Return [x, y] of the center of cell containing provided text 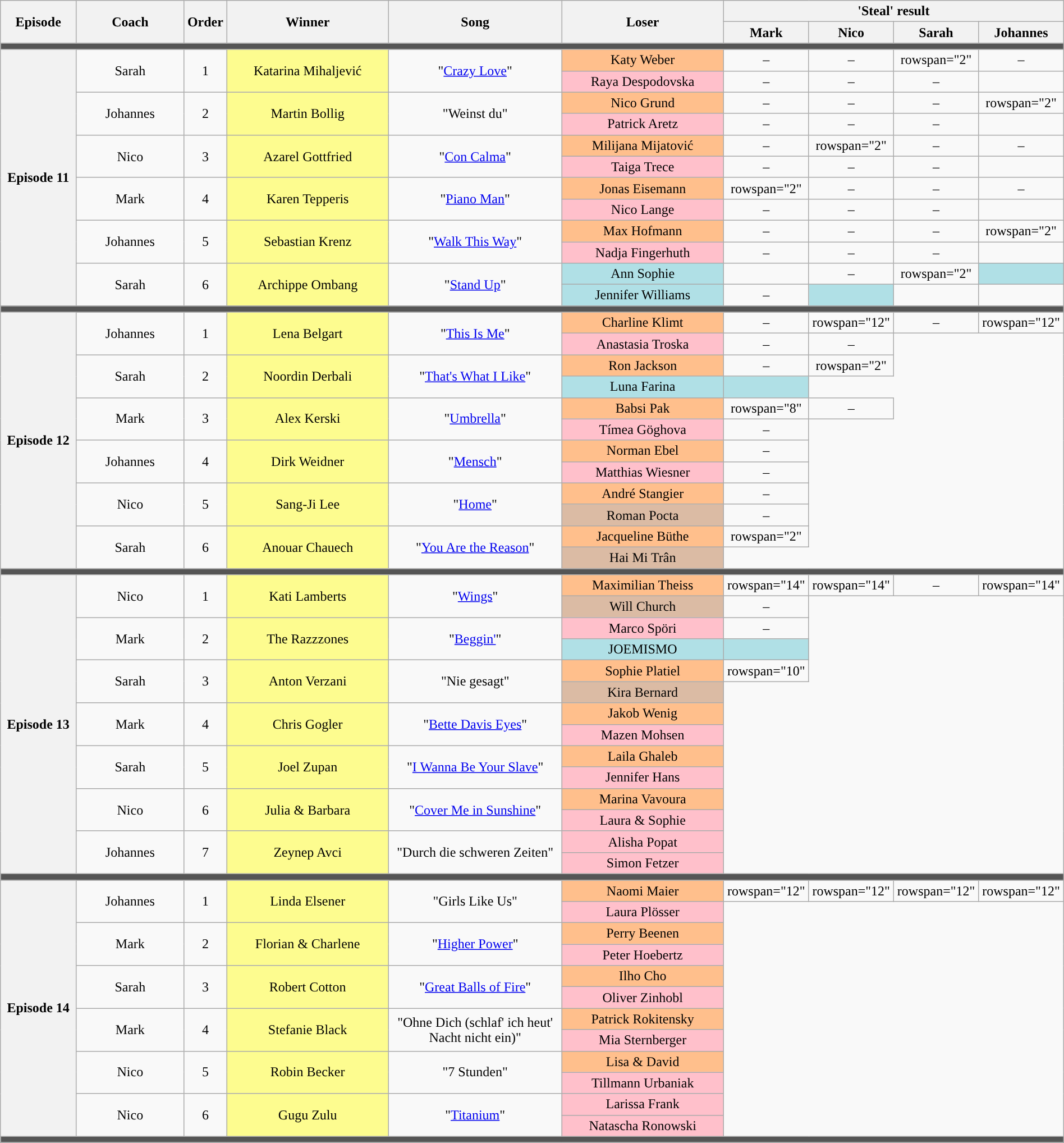
"Mensch" [475, 461]
Luna Farina [643, 387]
"Titanium" [475, 1115]
Winner [308, 22]
Charline Klimt [643, 323]
"Stand Up" [475, 285]
Azarel Gottfried [308, 156]
"Crazy Love" [475, 71]
Patrick Aretz [643, 124]
Jakob Wenig [643, 714]
Florian & Charlene [308, 944]
The Razzzones [308, 639]
Nadja Fingerhuth [643, 252]
Joel Zupan [308, 767]
Order [205, 22]
7 [205, 852]
"Bette Davis Eyes" [475, 724]
Katarina Mihaljević [308, 71]
Sang-Ji Lee [308, 504]
Jennifer Hans [643, 778]
Ann Sophie [643, 274]
Peter Hoebertz [643, 955]
Episode [38, 22]
Anton Verzani [308, 682]
Babsi Pak [643, 408]
Maximilian Theiss [643, 586]
Jacqueline Büthe [643, 536]
Episode 12 [38, 440]
Nico Grund [643, 103]
rowspan="8" [767, 408]
"Higher Power" [475, 944]
Gugu Zulu [308, 1115]
Sophie Platiel [643, 671]
"You Are the Reason" [475, 547]
"Piano Man" [475, 199]
Jonas Eisemann [643, 188]
Loser [643, 22]
Simon Fetzer [643, 863]
Anouar Chauech [308, 547]
Episode 14 [38, 1008]
"I Wanna Be Your Slave" [475, 767]
Taiga Trece [643, 167]
Alisha Popat [643, 842]
Stefanie Black [308, 1030]
Nico Lange [643, 209]
Episode 11 [38, 177]
"Great Balls of Fire" [475, 987]
Naomi Maier [643, 891]
"7 Stunden" [475, 1072]
Hai Mi Trân [643, 557]
Larissa Frank [643, 1104]
"Beggin'" [475, 639]
rowspan="10" [767, 671]
"Walk This Way" [475, 241]
"Weinst du" [475, 113]
Lisa & David [643, 1062]
"Umbrella" [475, 419]
Tillmann Urbaniak [643, 1083]
Julia & Barbara [308, 810]
Norman Ebel [643, 451]
Archippe Ombang [308, 285]
Ilho Cho [643, 976]
"Girls Like Us" [475, 902]
Oliver Zinhobl [643, 998]
Laura Plösser [643, 912]
Episode 13 [38, 724]
Ron Jackson [643, 365]
Will Church [643, 607]
Anastasia Troska [643, 344]
Linda Elsener [308, 902]
Chris Gogler [308, 724]
Dirk Weidner [308, 461]
Natascha Ronowski [643, 1126]
"Cover Me in Sunshine" [475, 810]
Katy Weber [643, 60]
"Con Calma" [475, 156]
Sebastian Krenz [308, 241]
"Nie gesagt" [475, 682]
Roman Pocta [643, 515]
JOEMISMO [643, 650]
Patrick Rokitensky [643, 1019]
Karen Tepperis [308, 199]
Mazen Mohsen [643, 735]
Coach [130, 22]
Raya Despodovska [643, 81]
Robin Becker [308, 1072]
Tímea Göghova [643, 429]
"Home" [475, 504]
Max Hofmann [643, 231]
Kati Lamberts [308, 596]
Noordin Derbali [308, 376]
Laura & Sophie [643, 820]
Matthias Wiesner [643, 472]
Jennifer Williams [643, 295]
Robert Cotton [308, 987]
Marina Vavoura [643, 799]
Zeynep Avci [308, 852]
Milijana Mijatović [643, 145]
Alex Kerski [308, 419]
Song [475, 22]
Kira Bernard [643, 692]
"Wings" [475, 596]
"Ohne Dich (schlaf' ich heut' Nacht nicht ein)" [475, 1030]
Perry Beenen [643, 934]
"That's What I Like" [475, 376]
André Stangier [643, 493]
'Steal' result [894, 11]
Laila Ghaleb [643, 756]
"This Is Me" [475, 333]
Marco Spöri [643, 628]
Martin Bollig [308, 113]
"Durch die schweren Zeiten" [475, 852]
Lena Belgart [308, 333]
Mia Sternberger [643, 1040]
